Locate the cell with the specified text and output its (X, Y) center coordinate. 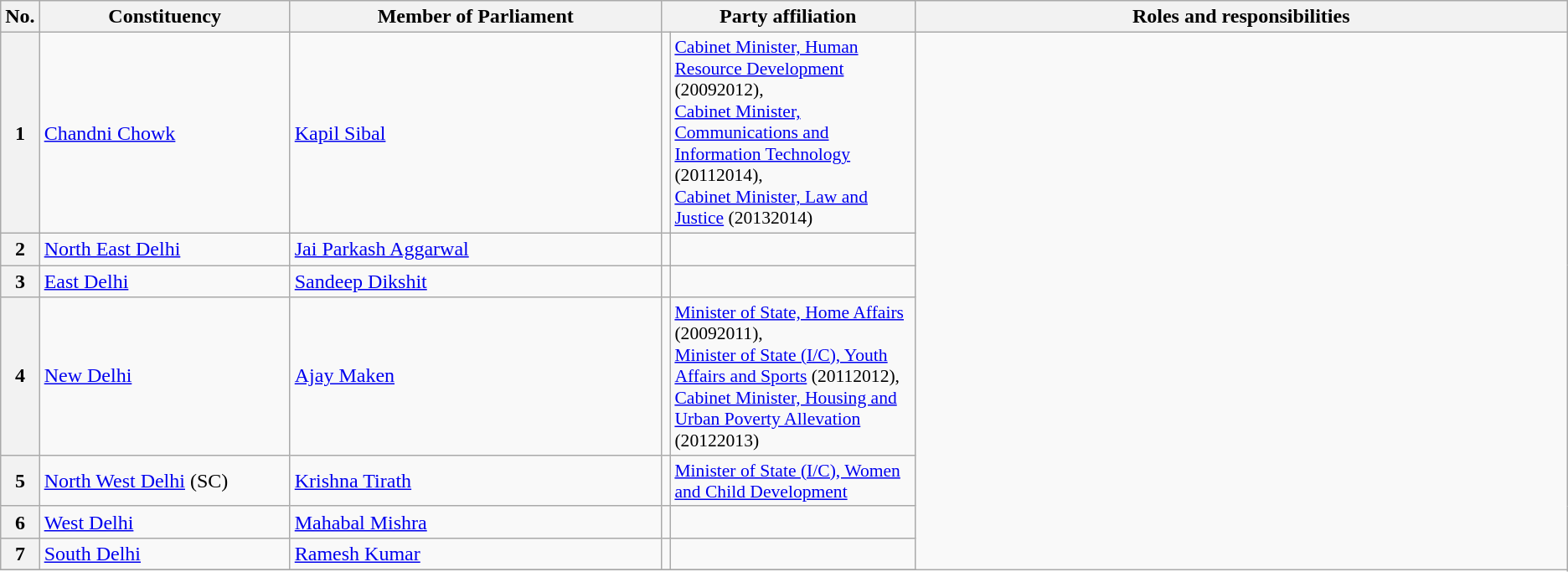
1 (20, 133)
West Delhi (164, 522)
Krishna Tirath (476, 481)
Member of Parliament (476, 17)
Party affiliation (787, 17)
Ajay Maken (476, 377)
North East Delhi (164, 249)
Roles and responsibilities (1241, 17)
North West Delhi (SC) (164, 481)
South Delhi (164, 554)
No. (20, 17)
Mahabal Mishra (476, 522)
New Delhi (164, 377)
7 (20, 554)
6 (20, 522)
Jai Parkash Aggarwal (476, 249)
Chandni Chowk (164, 133)
2 (20, 249)
4 (20, 377)
5 (20, 481)
Minister of State (I/C), Women and Child Development (792, 481)
Ramesh Kumar (476, 554)
3 (20, 281)
Constituency (164, 17)
East Delhi (164, 281)
Sandeep Dikshit (476, 281)
Kapil Sibal (476, 133)
